Return (X, Y) of the center of cell containing provided text 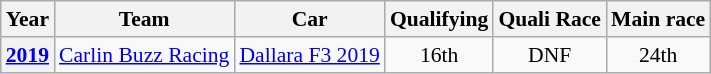
24th (658, 55)
Dallara F3 2019 (309, 55)
Main race (658, 19)
Car (309, 19)
2019 (28, 55)
Qualifying (439, 19)
Team (144, 19)
16th (439, 55)
Year (28, 19)
Carlin Buzz Racing (144, 55)
DNF (550, 55)
Quali Race (550, 19)
